Detect which cell encompasses the target text, then output its (x, y) center coordinate. 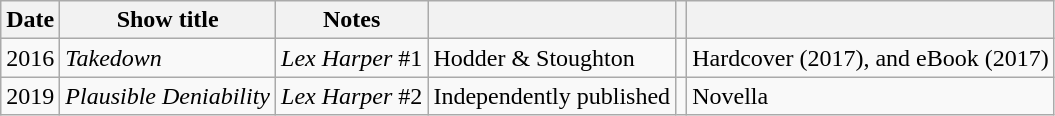
Takedown (168, 58)
Hardcover (2017), and eBook (2017) (871, 58)
Show title (168, 20)
Notes (352, 20)
Plausible Deniability (168, 96)
Hodder & Stoughton (552, 58)
Date (30, 20)
2019 (30, 96)
Novella (871, 96)
Lex Harper #1 (352, 58)
Independently published (552, 96)
Lex Harper #2 (352, 96)
2016 (30, 58)
